Search for the cell housing the specified text and yield its [X, Y] center coordinate. 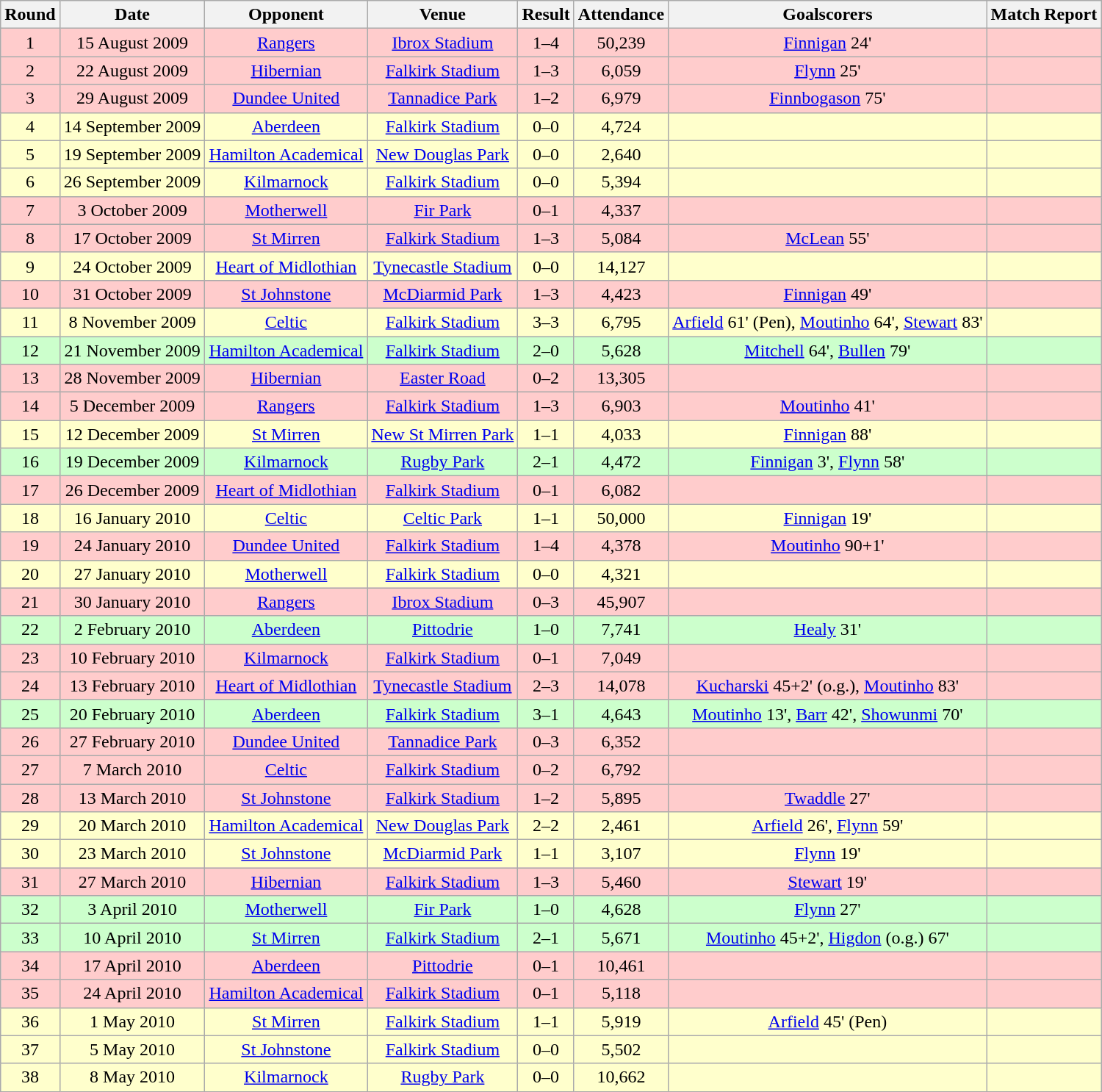
31 [30, 882]
32 [30, 910]
5,118 [621, 994]
11 [30, 322]
23 March 2010 [132, 854]
5,460 [621, 882]
4,724 [621, 126]
24 April 2010 [132, 994]
Flynn 25' [827, 71]
5,084 [621, 238]
13 March 2010 [132, 797]
7 [30, 210]
10 February 2010 [132, 658]
5 December 2009 [132, 406]
Finnigan 19' [827, 518]
8 May 2010 [132, 1077]
17 [30, 490]
6,903 [621, 406]
21 November 2009 [132, 351]
16 January 2010 [132, 518]
2–3 [546, 686]
24 October 2009 [132, 266]
19 September 2009 [132, 154]
14 [30, 406]
5,895 [621, 797]
6,352 [621, 741]
4,628 [621, 910]
4,472 [621, 462]
3 October 2009 [132, 210]
5,502 [621, 1049]
New St Mirren Park [442, 434]
14,127 [621, 266]
10,461 [621, 966]
2–2 [546, 826]
17 April 2010 [132, 966]
26 December 2009 [132, 490]
13 February 2010 [132, 686]
14 September 2009 [132, 126]
45,907 [621, 602]
29 August 2009 [132, 98]
McLean 55' [827, 238]
Flynn 19' [827, 854]
Easter Road [442, 378]
5 May 2010 [132, 1049]
Moutinho 41' [827, 406]
15 [30, 434]
16 [30, 462]
9 [30, 266]
6,795 [621, 322]
13,305 [621, 378]
Finnigan 49' [827, 294]
10,662 [621, 1077]
8 [30, 238]
30 January 2010 [132, 602]
Moutinho 90+1' [827, 546]
2–0 [546, 351]
19 December 2009 [132, 462]
5,919 [621, 1021]
18 [30, 518]
7,741 [621, 630]
2 February 2010 [132, 630]
50,239 [621, 43]
Arfield 61' (Pen), Moutinho 64', Stewart 83' [827, 322]
4,423 [621, 294]
35 [30, 994]
20 March 2010 [132, 826]
Twaddle 27' [827, 797]
Arfield 45' (Pen) [827, 1021]
10 April 2010 [132, 938]
14,078 [621, 686]
5,671 [621, 938]
30 [30, 854]
Moutinho 45+2', Higdon (o.g.) 67' [827, 938]
15 August 2009 [132, 43]
31 October 2009 [132, 294]
Flynn 27' [827, 910]
Mitchell 64', Bullen 79' [827, 351]
Finnigan 24' [827, 43]
13 [30, 378]
8 November 2009 [132, 322]
Kucharski 45+2' (o.g.), Moutinho 83' [827, 686]
27 February 2010 [132, 741]
20 [30, 574]
28 [30, 797]
Match Report [1044, 15]
12 December 2009 [132, 434]
4,337 [621, 210]
4,033 [621, 434]
6,059 [621, 71]
5,394 [621, 182]
Opponent [287, 15]
36 [30, 1021]
28 November 2009 [132, 378]
3–1 [546, 714]
4,643 [621, 714]
34 [30, 966]
4,378 [621, 546]
3,107 [621, 854]
26 [30, 741]
Venue [442, 15]
22 [30, 630]
23 [30, 658]
7,049 [621, 658]
20 February 2010 [132, 714]
17 October 2009 [132, 238]
Arfield 26', Flynn 59' [827, 826]
3 April 2010 [132, 910]
7 March 2010 [132, 769]
3 [30, 98]
10 [30, 294]
5,628 [621, 351]
3–3 [546, 322]
38 [30, 1077]
6,792 [621, 769]
37 [30, 1049]
Round [30, 15]
22 August 2009 [132, 71]
21 [30, 602]
24 [30, 686]
24 January 2010 [132, 546]
26 September 2009 [132, 182]
5 [30, 154]
1 May 2010 [132, 1021]
Date [132, 15]
Stewart 19' [827, 882]
2 [30, 71]
6,979 [621, 98]
50,000 [621, 518]
Finnigan 3', Flynn 58' [827, 462]
27 March 2010 [132, 882]
Result [546, 15]
Finnbogason 75' [827, 98]
27 January 2010 [132, 574]
Moutinho 13', Barr 42', Showunmi 70' [827, 714]
19 [30, 546]
6,082 [621, 490]
4 [30, 126]
Attendance [621, 15]
Finnigan 88' [827, 434]
Healy 31' [827, 630]
Celtic Park [442, 518]
29 [30, 826]
33 [30, 938]
2,640 [621, 154]
Goalscorers [827, 15]
25 [30, 714]
27 [30, 769]
2,461 [621, 826]
4,321 [621, 574]
12 [30, 351]
6 [30, 182]
1 [30, 43]
